Return (X, Y) of the center of cell containing provided text 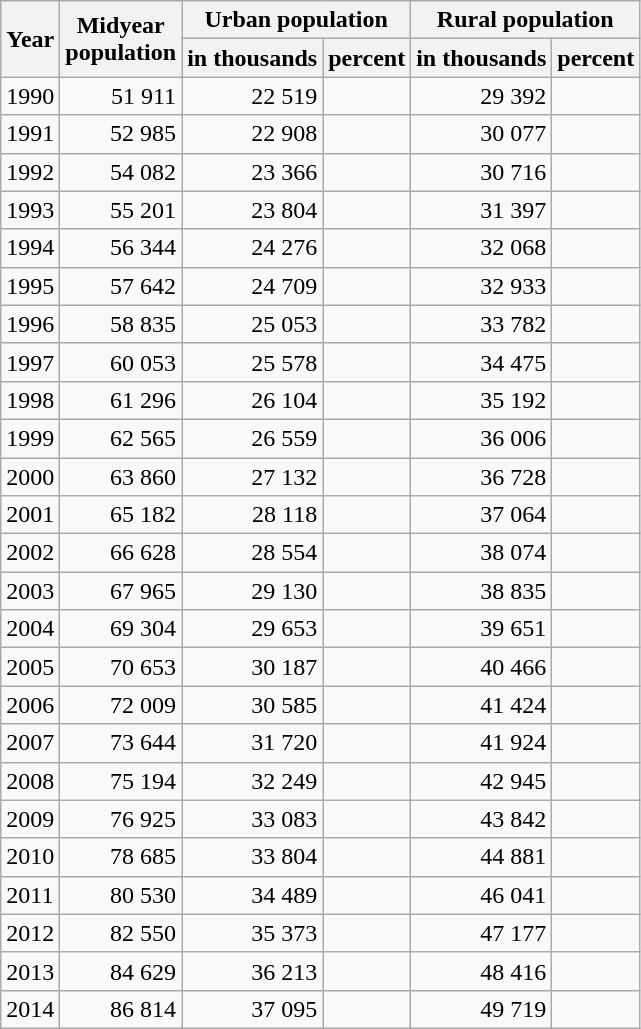
66 628 (121, 553)
2001 (30, 515)
52 985 (121, 134)
29 392 (482, 96)
Urban population (296, 20)
1999 (30, 438)
62 565 (121, 438)
56 344 (121, 248)
22 519 (252, 96)
Year (30, 39)
24 276 (252, 248)
27 132 (252, 477)
2013 (30, 971)
1992 (30, 172)
48 416 (482, 971)
84 629 (121, 971)
58 835 (121, 324)
44 881 (482, 857)
57 642 (121, 286)
78 685 (121, 857)
42 945 (482, 781)
2003 (30, 591)
51 911 (121, 96)
Midyearpopulation (121, 39)
2008 (30, 781)
31 720 (252, 743)
2009 (30, 819)
36 728 (482, 477)
72 009 (121, 705)
86 814 (121, 1009)
1990 (30, 96)
28 118 (252, 515)
41 424 (482, 705)
29 130 (252, 591)
33 804 (252, 857)
61 296 (121, 400)
1995 (30, 286)
32 933 (482, 286)
40 466 (482, 667)
1991 (30, 134)
67 965 (121, 591)
30 585 (252, 705)
30 187 (252, 667)
63 860 (121, 477)
35 192 (482, 400)
34 475 (482, 362)
24 709 (252, 286)
36 213 (252, 971)
38 074 (482, 553)
2000 (30, 477)
1993 (30, 210)
80 530 (121, 895)
2007 (30, 743)
75 194 (121, 781)
34 489 (252, 895)
30 077 (482, 134)
25 578 (252, 362)
76 925 (121, 819)
46 041 (482, 895)
32 249 (252, 781)
43 842 (482, 819)
30 716 (482, 172)
41 924 (482, 743)
2006 (30, 705)
37 095 (252, 1009)
54 082 (121, 172)
65 182 (121, 515)
2014 (30, 1009)
1996 (30, 324)
2010 (30, 857)
29 653 (252, 629)
28 554 (252, 553)
69 304 (121, 629)
26 104 (252, 400)
55 201 (121, 210)
31 397 (482, 210)
35 373 (252, 933)
36 006 (482, 438)
82 550 (121, 933)
33 782 (482, 324)
2004 (30, 629)
60 053 (121, 362)
23 366 (252, 172)
22 908 (252, 134)
49 719 (482, 1009)
23 804 (252, 210)
2005 (30, 667)
2011 (30, 895)
73 644 (121, 743)
1998 (30, 400)
70 653 (121, 667)
47 177 (482, 933)
32 068 (482, 248)
38 835 (482, 591)
25 053 (252, 324)
Rural population (526, 20)
2002 (30, 553)
1997 (30, 362)
1994 (30, 248)
33 083 (252, 819)
39 651 (482, 629)
26 559 (252, 438)
37 064 (482, 515)
2012 (30, 933)
